Capture the cell that displays the provided text and extract its [x, y] central coordinate. 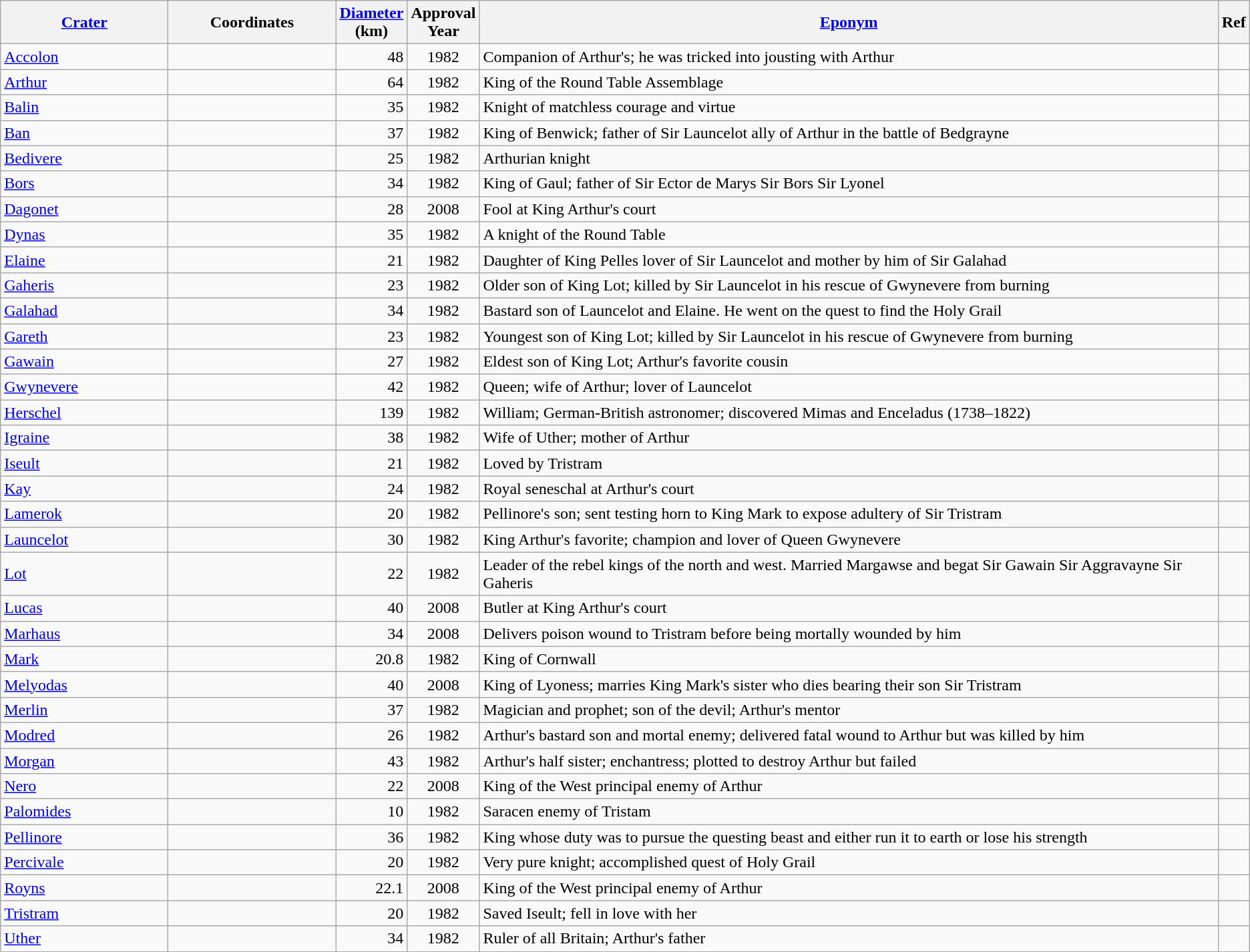
Ref [1234, 23]
Eldest son of King Lot; Arthur's favorite cousin [849, 362]
King whose duty was to pursue the questing beast and either run it to earth or lose his strength [849, 837]
48 [371, 57]
Dynas [84, 234]
King Arthur's favorite; champion and lover of Queen Gwynevere [849, 539]
Coordinates [252, 23]
King of the Round Table Assemblage [849, 82]
38 [371, 438]
Igraine [84, 438]
43 [371, 760]
10 [371, 812]
Lamerok [84, 514]
ApprovalYear [443, 23]
64 [371, 82]
Galahad [84, 310]
Percivale [84, 863]
Melyodas [84, 684]
Accolon [84, 57]
27 [371, 362]
Marhaus [84, 634]
Companion of Arthur's; he was tricked into jousting with Arthur [849, 57]
Bors [84, 184]
Crater [84, 23]
Iseult [84, 463]
Gwynevere [84, 387]
Youngest son of King Lot; killed by Sir Launcelot in his rescue of Gwynevere from burning [849, 336]
Saracen enemy of Tristam [849, 812]
24 [371, 489]
Launcelot [84, 539]
Arthur [84, 82]
Daughter of King Pelles lover of Sir Launcelot and mother by him of Sir Galahad [849, 260]
Tristram [84, 913]
Ruler of all Britain; Arthur's father [849, 939]
20.8 [371, 659]
Gawain [84, 362]
Knight of matchless courage and virtue [849, 107]
Bedivere [84, 158]
Gareth [84, 336]
Uther [84, 939]
Morgan [84, 760]
Saved Iseult; fell in love with her [849, 913]
Gaheris [84, 285]
30 [371, 539]
42 [371, 387]
Queen; wife of Arthur; lover of Launcelot [849, 387]
Royns [84, 888]
King of Lyoness; marries King Mark's sister who dies bearing their son Sir Tristram [849, 684]
Kay [84, 489]
King of Benwick; father of Sir Launcelot ally of Arthur in the battle of Bedgrayne [849, 133]
Lot [84, 574]
Elaine [84, 260]
King of Cornwall [849, 659]
Arthurian knight [849, 158]
Pellinore's son; sent testing horn to King Mark to expose adultery of Sir Tristram [849, 514]
A knight of the Round Table [849, 234]
Mark [84, 659]
22.1 [371, 888]
Very pure knight; accomplished quest of Holy Grail [849, 863]
Eponym [849, 23]
Ban [84, 133]
Butler at King Arthur's court [849, 608]
Nero [84, 786]
William; German-British astronomer; discovered Mimas and Enceladus (1738–1822) [849, 413]
Arthur's half sister; enchantress; plotted to destroy Arthur but failed [849, 760]
Dagonet [84, 209]
Palomides [84, 812]
Leader of the rebel kings of the north and west. Married Margawse and begat Sir Gawain Sir Aggravayne Sir Gaheris [849, 574]
Diameter(km) [371, 23]
Magician and prophet; son of the devil; Arthur's mentor [849, 710]
Older son of King Lot; killed by Sir Launcelot in his rescue of Gwynevere from burning [849, 285]
Delivers poison wound to Tristram before being mortally wounded by him [849, 634]
Fool at King Arthur's court [849, 209]
28 [371, 209]
Loved by Tristram [849, 463]
King of Gaul; father of Sir Ector de Marys Sir Bors Sir Lyonel [849, 184]
25 [371, 158]
139 [371, 413]
26 [371, 735]
Balin [84, 107]
Herschel [84, 413]
Arthur's bastard son and mortal enemy; delivered fatal wound to Arthur but was killed by him [849, 735]
Royal seneschal at Arthur's court [849, 489]
Bastard son of Launcelot and Elaine. He went on the quest to find the Holy Grail [849, 310]
36 [371, 837]
Wife of Uther; mother of Arthur [849, 438]
Pellinore [84, 837]
Modred [84, 735]
Lucas [84, 608]
Merlin [84, 710]
